Capture the cell that displays the provided text and extract its (x, y) central coordinate. 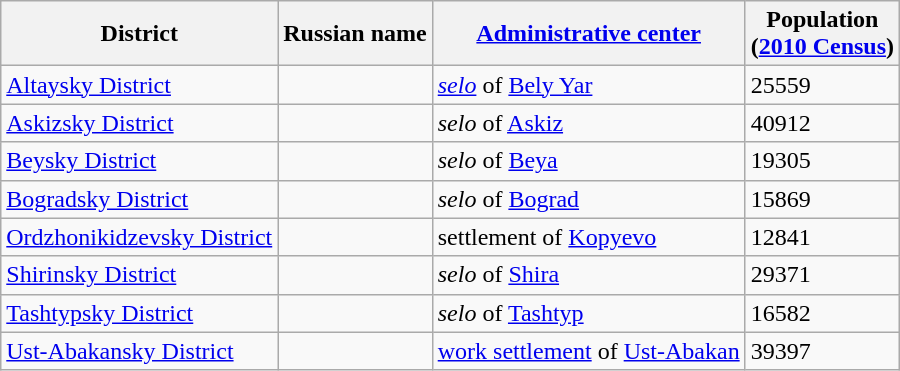
Beysky District (140, 161)
25559 (822, 85)
District (140, 34)
selo of Beya (588, 161)
selo of Tashtyp (588, 313)
Ordzhonikidzevsky District (140, 237)
Russian name (355, 34)
Tashtypsky District (140, 313)
Askizsky District (140, 123)
Altaysky District (140, 85)
15869 (822, 199)
19305 (822, 161)
Ust-Abakansky District (140, 351)
40912 (822, 123)
12841 (822, 237)
Administrative center (588, 34)
selo of Bograd (588, 199)
selo of Shira (588, 275)
Population(2010 Census) (822, 34)
settlement of Kopyevo (588, 237)
Bogradsky District (140, 199)
Shirinsky District (140, 275)
29371 (822, 275)
selo of Bely Yar (588, 85)
39397 (822, 351)
work settlement of Ust-Abakan (588, 351)
selo of Askiz (588, 123)
16582 (822, 313)
